Provide the (X, Y) coordinate of the cell's center where the given text is located.  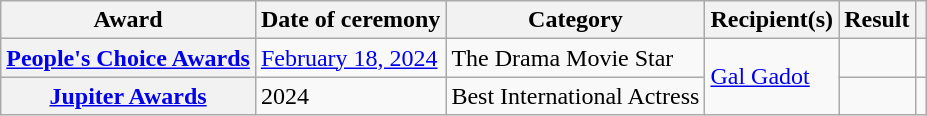
Date of ceremony (350, 20)
Result (877, 20)
Award (128, 20)
Gal Gadot (772, 77)
2024 (350, 96)
The Drama Movie Star (576, 58)
Best International Actress (576, 96)
Category (576, 20)
Recipient(s) (772, 20)
February 18, 2024 (350, 58)
Jupiter Awards (128, 96)
People's Choice Awards (128, 58)
